Return the (X, Y) coordinate for the center point of the cell that contains the specified text.  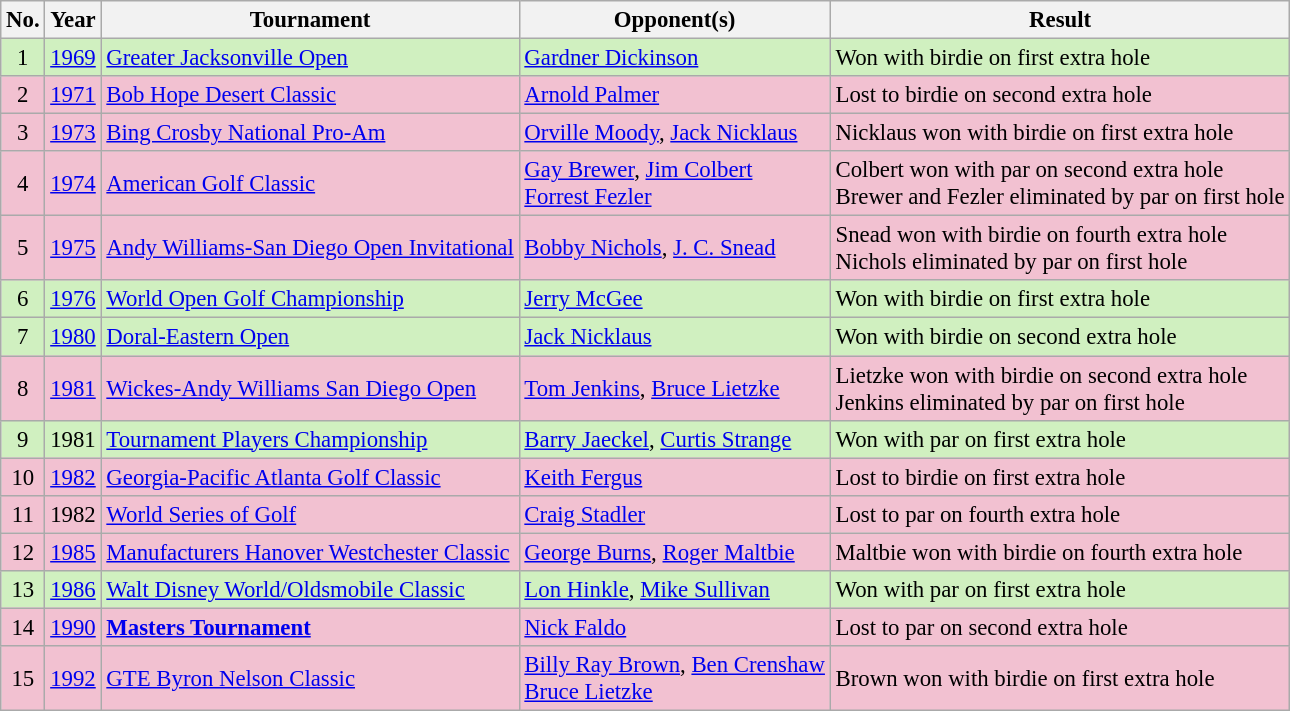
Craig Stadler (674, 514)
6 (23, 299)
American Golf Classic (310, 184)
Opponent(s) (674, 20)
Bobby Nichols, J. C. Snead (674, 248)
Snead won with birdie on fourth extra holeNichols eliminated by par on first hole (1060, 248)
Lost to birdie on second extra hole (1060, 95)
Gardner Dickinson (674, 58)
1973 (73, 133)
Masters Tournament (310, 627)
1974 (73, 184)
Lost to par on fourth extra hole (1060, 514)
Doral-Eastern Open (310, 337)
1 (23, 58)
Tournament Players Championship (310, 439)
10 (23, 477)
Arnold Palmer (674, 95)
14 (23, 627)
1980 (73, 337)
Tournament (310, 20)
Walt Disney World/Oldsmobile Classic (310, 590)
Tom Jenkins, Bruce Lietzke (674, 388)
1975 (73, 248)
5 (23, 248)
Lost to par on second extra hole (1060, 627)
15 (23, 678)
11 (23, 514)
2 (23, 95)
Orville Moody, Jack Nicklaus (674, 133)
Nicklaus won with birdie on first extra hole (1060, 133)
Greater Jacksonville Open (310, 58)
Lost to birdie on first extra hole (1060, 477)
Won with birdie on second extra hole (1060, 337)
Lon Hinkle, Mike Sullivan (674, 590)
3 (23, 133)
Maltbie won with birdie on fourth extra hole (1060, 552)
World Series of Golf (310, 514)
8 (23, 388)
1969 (73, 58)
7 (23, 337)
Wickes-Andy Williams San Diego Open (310, 388)
Jerry McGee (674, 299)
Jack Nicklaus (674, 337)
9 (23, 439)
Barry Jaeckel, Curtis Strange (674, 439)
Manufacturers Hanover Westchester Classic (310, 552)
Bing Crosby National Pro-Am (310, 133)
Brown won with birdie on first extra hole (1060, 678)
World Open Golf Championship (310, 299)
1986 (73, 590)
GTE Byron Nelson Classic (310, 678)
12 (23, 552)
Lietzke won with birdie on second extra holeJenkins eliminated by par on first hole (1060, 388)
Colbert won with par on second extra holeBrewer and Fezler eliminated by par on first hole (1060, 184)
1976 (73, 299)
1971 (73, 95)
Gay Brewer, Jim Colbert Forrest Fezler (674, 184)
Nick Faldo (674, 627)
Bob Hope Desert Classic (310, 95)
1985 (73, 552)
Year (73, 20)
Billy Ray Brown, Ben Crenshaw Bruce Lietzke (674, 678)
1992 (73, 678)
13 (23, 590)
1990 (73, 627)
Andy Williams-San Diego Open Invitational (310, 248)
George Burns, Roger Maltbie (674, 552)
Keith Fergus (674, 477)
No. (23, 20)
Result (1060, 20)
Georgia-Pacific Atlanta Golf Classic (310, 477)
4 (23, 184)
